Extract the (x, y) coordinate from the center of the cell holding the provided text.  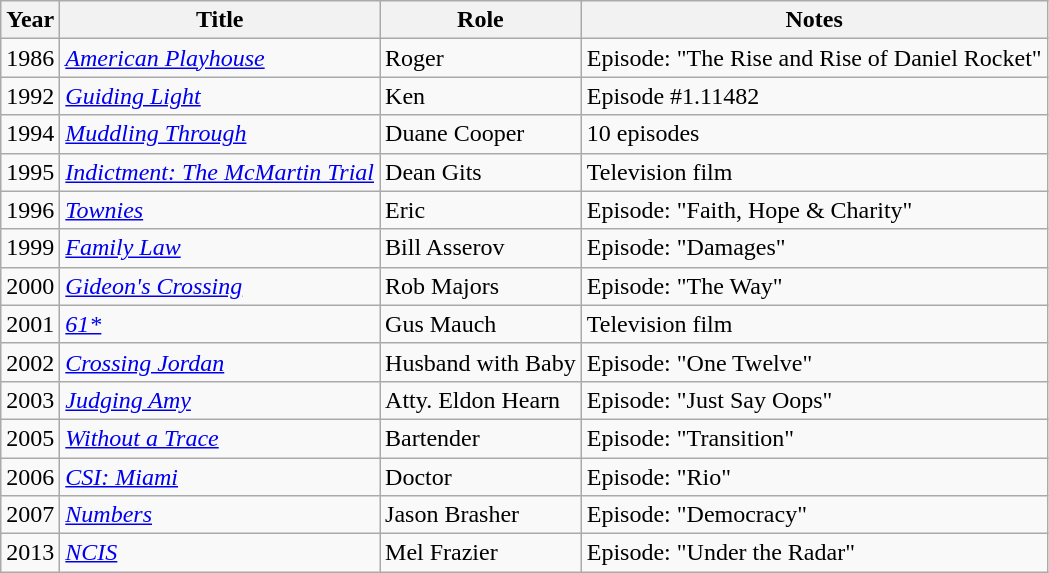
2002 (30, 362)
Episode: "The Way" (814, 286)
Bill Asserov (481, 248)
Jason Brasher (481, 515)
Episode: "Faith, Hope & Charity" (814, 210)
Episode: "One Twelve" (814, 362)
10 episodes (814, 134)
Ken (481, 96)
Episode: "Under the Radar" (814, 553)
CSI: Miami (220, 477)
Rob Majors (481, 286)
1996 (30, 210)
Episode: "Transition" (814, 438)
2013 (30, 553)
Gus Mauch (481, 324)
2007 (30, 515)
Episode #1.11482 (814, 96)
Without a Trace (220, 438)
1999 (30, 248)
Role (481, 20)
Mel Frazier (481, 553)
Townies (220, 210)
Duane Cooper (481, 134)
Episode: "Democracy" (814, 515)
Episode: "The Rise and Rise of Daniel Rocket" (814, 58)
Numbers (220, 515)
1994 (30, 134)
Guiding Light (220, 96)
1992 (30, 96)
Year (30, 20)
Episode: "Rio" (814, 477)
2006 (30, 477)
Gideon's Crossing (220, 286)
Judging Amy (220, 400)
Family Law (220, 248)
Dean Gits (481, 172)
American Playhouse (220, 58)
Eric (481, 210)
Crossing Jordan (220, 362)
Bartender (481, 438)
NCIS (220, 553)
Episode: "Damages" (814, 248)
Doctor (481, 477)
Notes (814, 20)
Atty. Eldon Hearn (481, 400)
Indictment: The McMartin Trial (220, 172)
Title (220, 20)
2001 (30, 324)
1986 (30, 58)
Roger (481, 58)
2005 (30, 438)
Husband with Baby (481, 362)
2000 (30, 286)
61* (220, 324)
Muddling Through (220, 134)
1995 (30, 172)
2003 (30, 400)
Episode: "Just Say Oops" (814, 400)
